Provide the (x, y) coordinate of the cell's center where the given text is located.  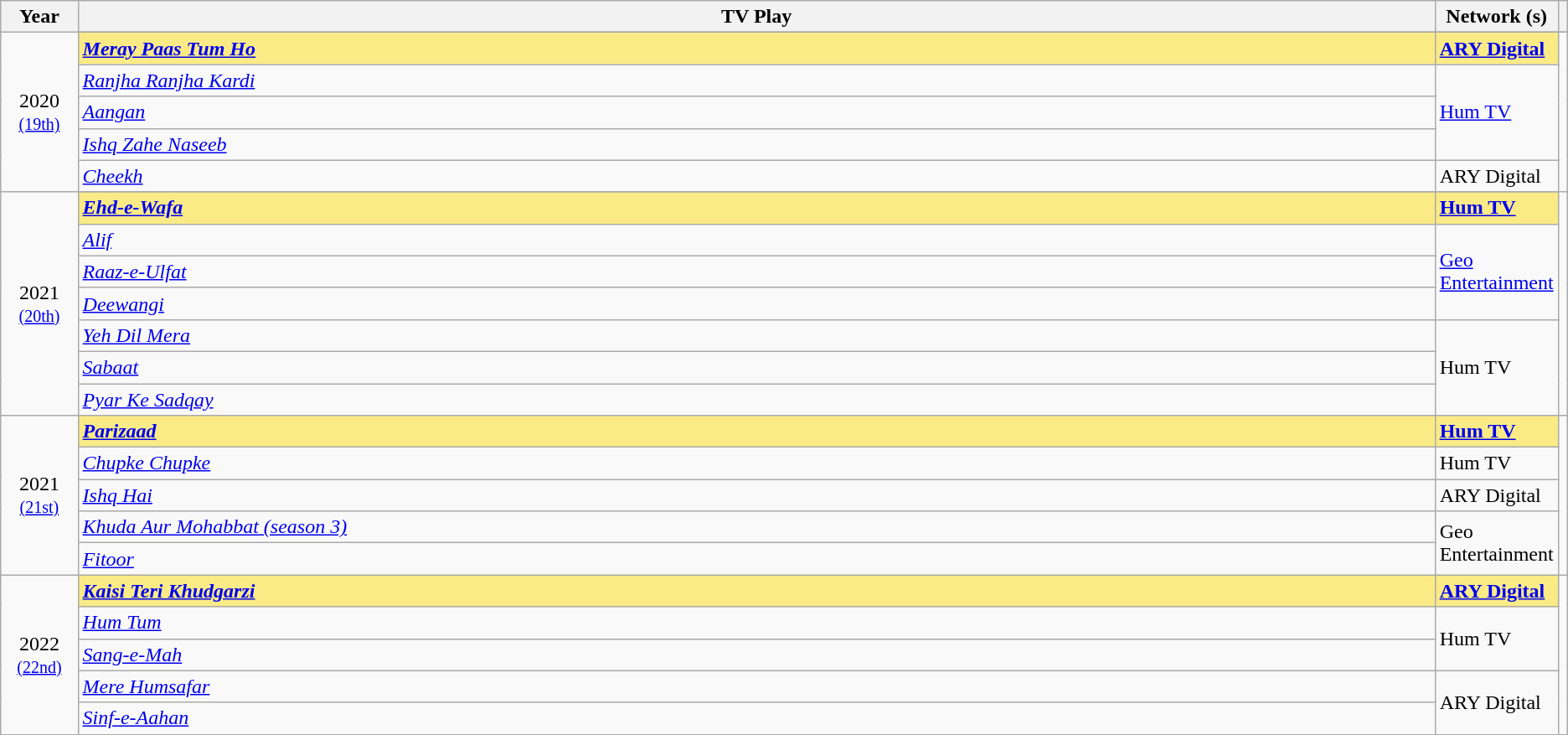
Kaisi Teri Khudgarzi (756, 591)
Sabaat (756, 367)
Ishq Hai (756, 495)
Khuda Aur Mohabbat (season 3) (756, 527)
2022(22nd) (39, 655)
Parizaad (756, 432)
Raaz-e-Ulfat (756, 272)
Ehd-e-Wafa (756, 208)
2021(20th) (39, 303)
Ishq Zahe Naseeb (756, 144)
2020(19th) (39, 112)
Hum Tum (756, 623)
2021(21st) (39, 495)
Deewangi (756, 303)
Sang-e-Mah (756, 655)
Network (s) (1496, 17)
Pyar Ke Sadqay (756, 400)
Yeh Dil Mera (756, 335)
Mere Humsafar (756, 686)
Chupke Chupke (756, 463)
Meray Paas Tum Ho (756, 49)
Sinf-e-Aahan (756, 718)
Alif (756, 240)
TV Play (756, 17)
Year (39, 17)
Cheekh (756, 176)
Aangan (756, 112)
Fitoor (756, 559)
Ranjha Ranjha Kardi (756, 80)
